From the cell containing the given text, extract its center point as (x, y) coordinate. 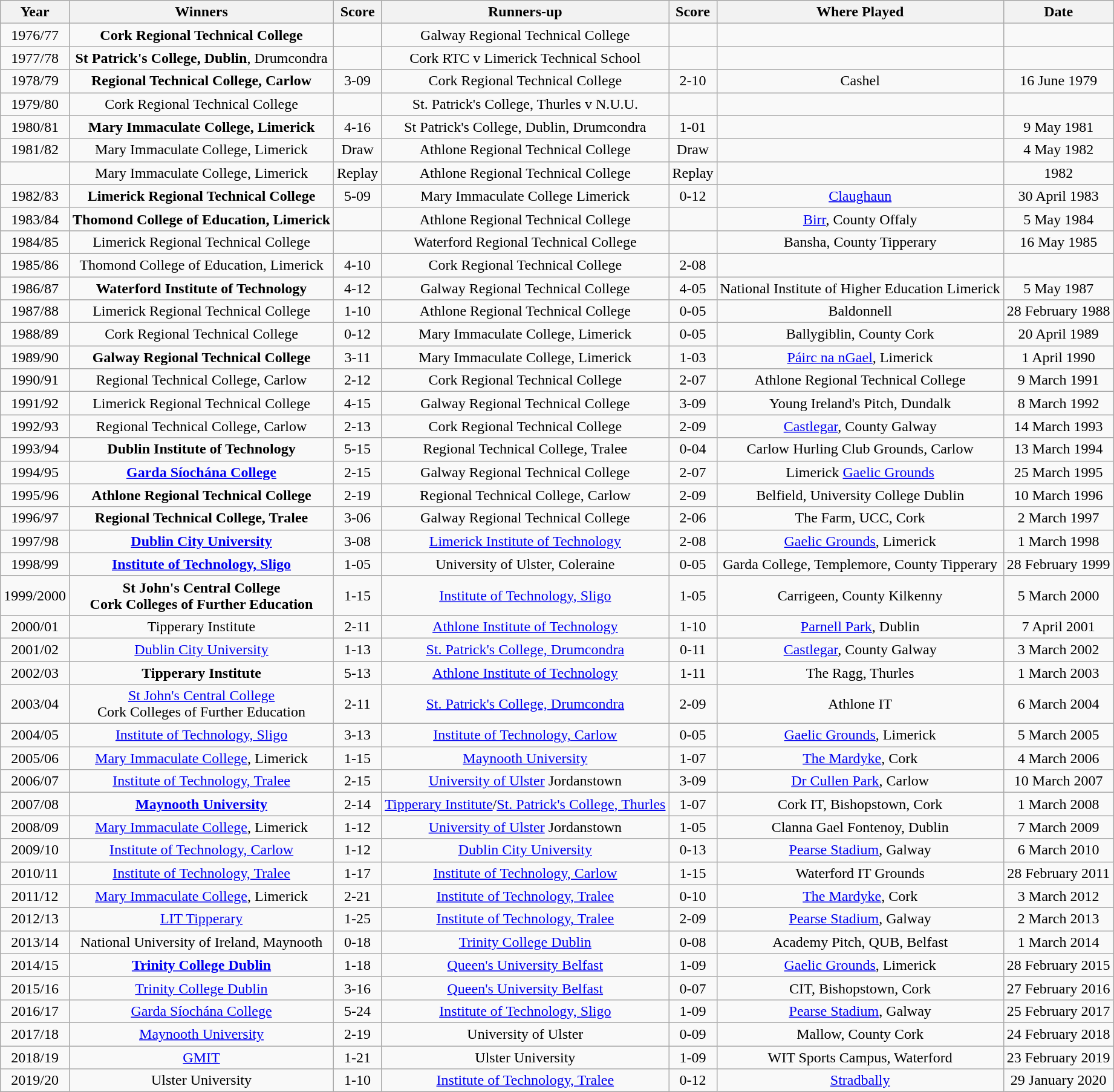
0-08 (693, 942)
National University of Ireland, Maynooth (201, 942)
13 March 1994 (1058, 449)
Runners-up (525, 12)
The Farm, UCC, Cork (860, 518)
2004/05 (35, 735)
Garda College, Templemore, County Tipperary (860, 564)
1-11 (693, 673)
1 March 2003 (1058, 673)
2012/13 (35, 919)
1-25 (358, 919)
9 March 1991 (1058, 380)
National Institute of Higher Education Limerick (860, 288)
Limerick Gaelic Grounds (860, 472)
Waterford Regional Technical College (525, 242)
WIT Sports Campus, Waterford (860, 1058)
23 February 2019 (1058, 1058)
2018/19 (35, 1058)
3-13 (358, 735)
1992/93 (35, 426)
2006/07 (35, 781)
2016/17 (35, 1011)
3-08 (358, 541)
1982/83 (35, 196)
28 February 1988 (1058, 311)
Limerick Institute of Technology (525, 541)
1-13 (358, 649)
2 March 2013 (1058, 919)
Belfield, University College Dublin (860, 495)
1996/97 (35, 518)
3 March 2002 (1058, 649)
25 February 2017 (1058, 1011)
3-06 (358, 518)
1977/78 (35, 58)
1981/82 (35, 150)
1993/94 (35, 449)
Carlow Hurling Club Grounds, Carlow (860, 449)
Baldonnell (860, 311)
2011/12 (35, 896)
Claughaun (860, 196)
1983/84 (35, 219)
2017/18 (35, 1034)
16 June 1979 (1058, 81)
16 May 1985 (1058, 242)
24 February 2018 (1058, 1034)
Stradbally (860, 1081)
1990/91 (35, 380)
1 March 2008 (1058, 804)
0-04 (693, 449)
1980/81 (35, 127)
6 March 2010 (1058, 850)
1982 (1058, 173)
1987/88 (35, 311)
CIT, Bishopstown, Cork (860, 988)
6 March 2004 (1058, 704)
4-05 (693, 288)
1-01 (693, 127)
28 February 1999 (1058, 564)
5-13 (358, 673)
Cashel (860, 81)
Winners (201, 12)
2-12 (358, 380)
2-13 (358, 426)
0-10 (693, 896)
2014/15 (35, 965)
University of Ulster (525, 1034)
2-21 (358, 896)
1 March 1998 (1058, 541)
2010/11 (35, 873)
Year (35, 12)
Academy Pitch, QUB, Belfast (860, 942)
1991/92 (35, 403)
The Ragg, Thurles (860, 673)
5 May 1987 (1058, 288)
4-10 (358, 265)
3-16 (358, 988)
Where Played (860, 12)
Tipperary Institute/St. Patrick's College, Thurles (525, 804)
10 March 1996 (1058, 495)
7 March 2009 (1058, 827)
2019/20 (35, 1081)
2009/10 (35, 850)
Cork IT, Bishopstown, Cork (860, 804)
2002/03 (35, 673)
Páirc na nGael, Limerick (860, 357)
GMIT (201, 1058)
3 March 2012 (1058, 896)
Mary Immaculate College Limerick (525, 196)
27 February 2016 (1058, 988)
St. Patrick's College, Thurles v N.U.U. (525, 104)
28 February 2011 (1058, 873)
4 March 2006 (1058, 758)
Carrigeen, County Kilkenny (860, 595)
4-16 (358, 127)
2-06 (693, 518)
5-24 (358, 1011)
7 April 2001 (1058, 626)
1 April 1990 (1058, 357)
5 March 2000 (1058, 595)
5 March 2005 (1058, 735)
1-03 (693, 357)
Waterford Institute of Technology (201, 288)
2008/09 (35, 827)
1976/77 (35, 35)
20 April 1989 (1058, 334)
Young Ireland's Pitch, Dundalk (860, 403)
5-09 (358, 196)
2005/06 (35, 758)
Parnell Park, Dublin (860, 626)
Bansha, County Tipperary (860, 242)
University of Ulster, Coleraine (525, 564)
Dr Cullen Park, Carlow (860, 781)
Date (1058, 12)
1-21 (358, 1058)
4-15 (358, 403)
0-09 (693, 1034)
Birr, County Offaly (860, 219)
1986/87 (35, 288)
30 April 1983 (1058, 196)
2007/08 (35, 804)
4 May 1982 (1058, 150)
14 March 1993 (1058, 426)
0-11 (693, 649)
1978/79 (35, 81)
Cork RTC v Limerick Technical School (525, 58)
Mallow, County Cork (860, 1034)
3-11 (358, 357)
1-18 (358, 965)
1999/2000 (35, 595)
2001/02 (35, 649)
1979/80 (35, 104)
2015/16 (35, 988)
Dublin Institute of Technology (201, 449)
1989/90 (35, 357)
25 March 1995 (1058, 472)
8 March 1992 (1058, 403)
2-10 (693, 81)
4-12 (358, 288)
28 February 2015 (1058, 965)
LIT Tipperary (201, 919)
9 May 1981 (1058, 127)
2013/14 (35, 942)
1997/98 (35, 541)
1994/95 (35, 472)
29 January 2020 (1058, 1081)
1985/86 (35, 265)
2 March 1997 (1058, 518)
Clanna Gael Fontenoy, Dublin (860, 827)
1988/89 (35, 334)
Waterford IT Grounds (860, 873)
2-14 (358, 804)
10 March 2007 (1058, 781)
5 May 1984 (1058, 219)
2000/01 (35, 626)
Ballygiblin, County Cork (860, 334)
5-15 (358, 449)
2003/04 (35, 704)
1995/96 (35, 495)
1998/99 (35, 564)
0-13 (693, 850)
1-17 (358, 873)
0-18 (358, 942)
1984/85 (35, 242)
Athlone IT (860, 704)
0-07 (693, 988)
1 March 2014 (1058, 942)
